Search for the cell housing the specified text and yield its (x, y) center coordinate. 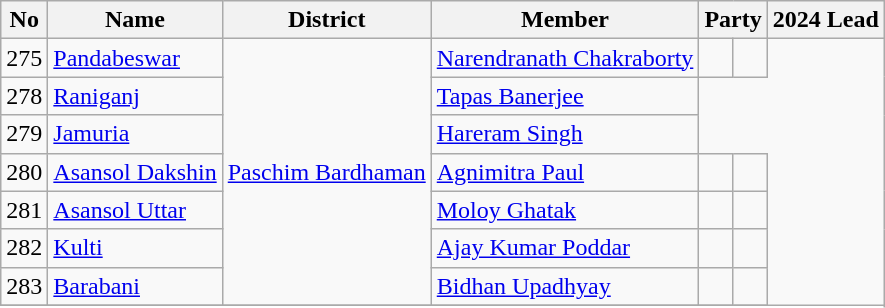
Moloy Ghatak (565, 210)
Asansol Uttar (135, 210)
Pandabeswar (135, 58)
Narendranath Chakraborty (565, 58)
Party (733, 20)
District (326, 20)
2024 Lead (826, 20)
279 (24, 134)
Kulti (135, 248)
Asansol Dakshin (135, 172)
283 (24, 286)
Raniganj (135, 96)
275 (24, 58)
Tapas Banerjee (565, 96)
280 (24, 172)
278 (24, 96)
Bidhan Upadhyay (565, 286)
No (24, 20)
Agnimitra Paul (565, 172)
Member (565, 20)
281 (24, 210)
Hareram Singh (565, 134)
282 (24, 248)
Jamuria (135, 134)
Paschim Bardhaman (326, 172)
Name (135, 20)
Barabani (135, 286)
Ajay Kumar Poddar (565, 248)
